Capture the cell that displays the provided text and extract its (X, Y) central coordinate. 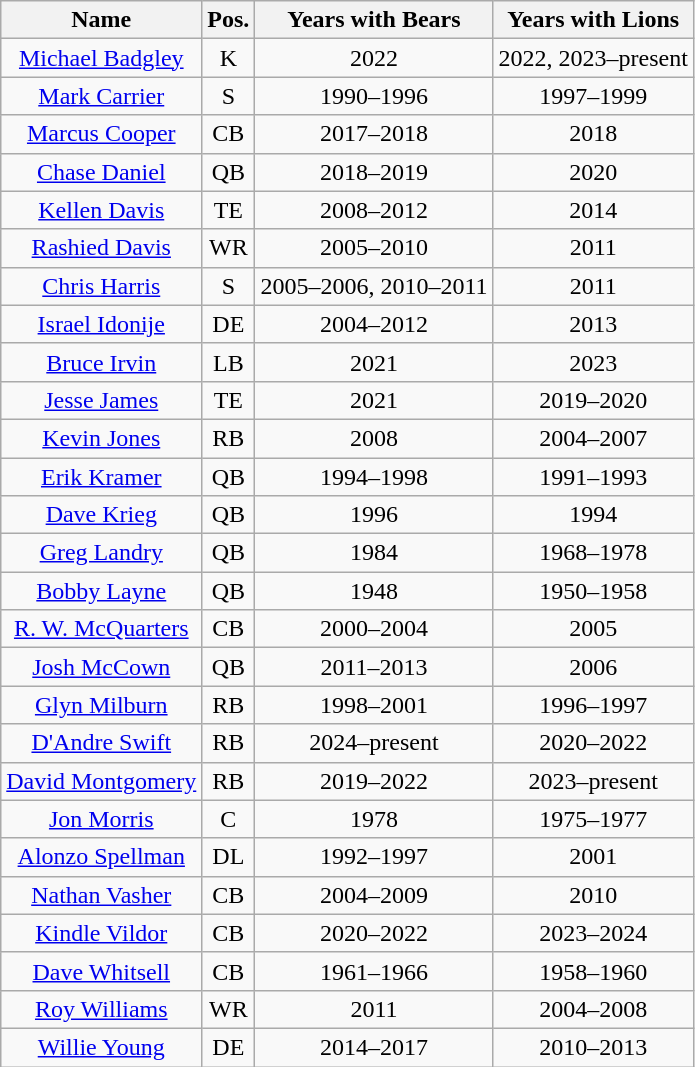
2000–2004 (374, 629)
2018 (593, 134)
Kellen Davis (102, 210)
Kindle Vildor (102, 933)
1978 (374, 819)
Roy Williams (102, 1009)
1991–1993 (593, 477)
Michael Badgley (102, 58)
2005–2010 (374, 248)
Jon Morris (102, 819)
2019–2022 (374, 781)
2020 (593, 172)
Kevin Jones (102, 438)
Dave Krieg (102, 515)
LB (228, 362)
1950–1958 (593, 591)
Bobby Layne (102, 591)
Glyn Milburn (102, 705)
1992–1997 (374, 857)
1996 (374, 515)
2004–2007 (593, 438)
Mark Carrier (102, 96)
1994 (593, 515)
Alonzo Spellman (102, 857)
Jesse James (102, 400)
2008 (374, 438)
2011–2013 (374, 667)
Chase Daniel (102, 172)
2023 (593, 362)
2010 (593, 895)
1990–1996 (374, 96)
2023–2024 (593, 933)
1961–1966 (374, 971)
Greg Landry (102, 553)
Years with Lions (593, 20)
David Montgomery (102, 781)
Erik Kramer (102, 477)
1968–1978 (593, 553)
Chris Harris (102, 286)
Marcus Cooper (102, 134)
Bruce Irvin (102, 362)
K (228, 58)
1997–1999 (593, 96)
Willie Young (102, 1047)
2023–present (593, 781)
2010–2013 (593, 1047)
2001 (593, 857)
2004–2009 (374, 895)
2017–2018 (374, 134)
1975–1977 (593, 819)
Dave Whitsell (102, 971)
Name (102, 20)
Israel Idonije (102, 324)
Rashied Davis (102, 248)
2005 (593, 629)
2018–2019 (374, 172)
Nathan Vasher (102, 895)
Josh McCown (102, 667)
2022 (374, 58)
D'Andre Swift (102, 743)
2014 (593, 210)
1958–1960 (593, 971)
1996–1997 (593, 705)
2014–2017 (374, 1047)
Pos. (228, 20)
DL (228, 857)
2006 (593, 667)
1948 (374, 591)
2019–2020 (593, 400)
Years with Bears (374, 20)
2013 (593, 324)
1994–1998 (374, 477)
2024–present (374, 743)
2005–2006, 2010–2011 (374, 286)
2004–2008 (593, 1009)
1984 (374, 553)
2008–2012 (374, 210)
2004–2012 (374, 324)
R. W. McQuarters (102, 629)
1998–2001 (374, 705)
2022, 2023–present (593, 58)
C (228, 819)
